For the text-containing cell, return its midpoint in [x, y] coordinate format. 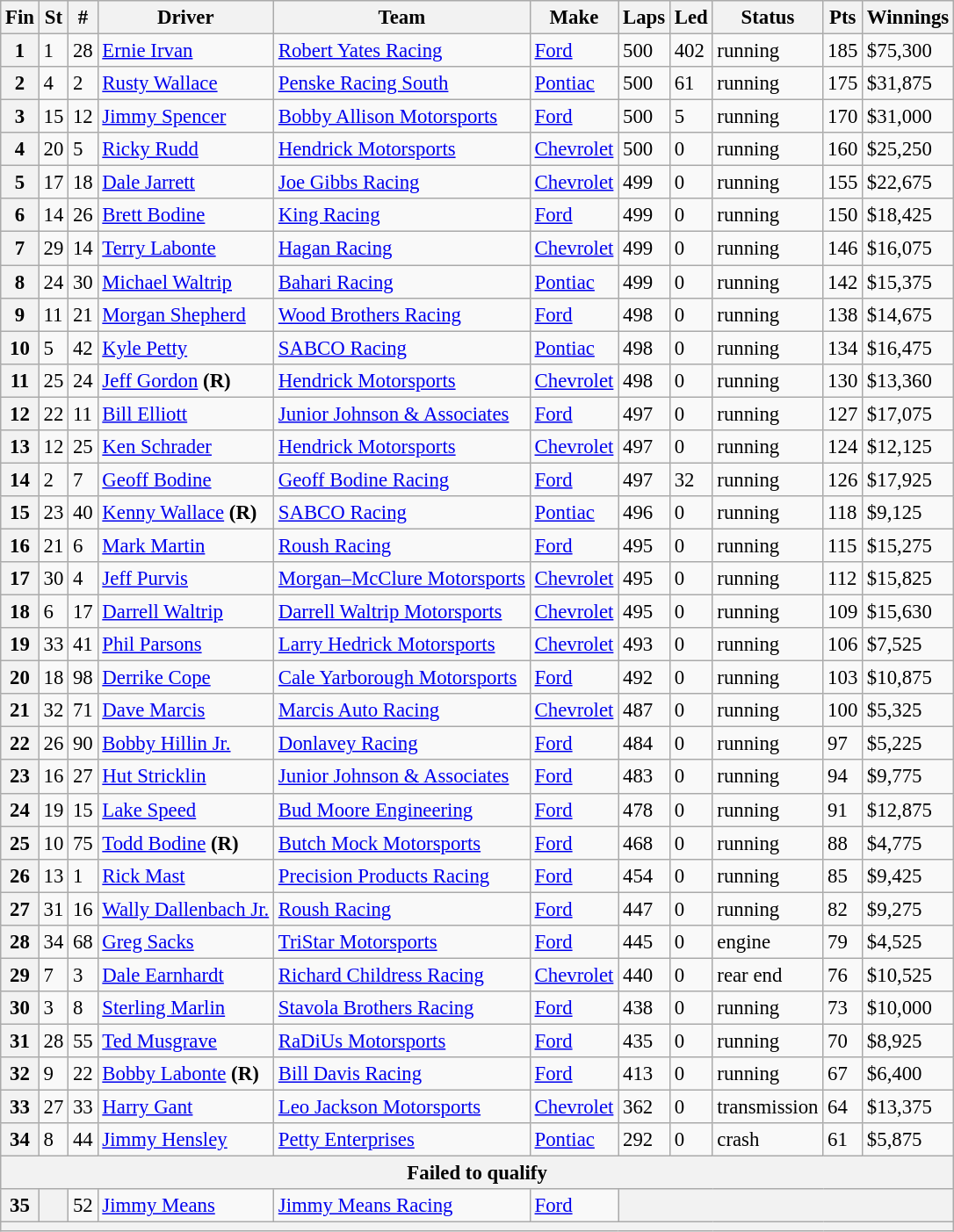
97 [843, 744]
$4,775 [908, 843]
71 [83, 710]
Brett Bodine [185, 215]
Richard Childress Racing [401, 975]
126 [843, 479]
$22,675 [908, 183]
Dale Jarrett [185, 183]
$7,525 [908, 645]
$15,375 [908, 282]
engine [768, 942]
Hagan Racing [401, 249]
Sterling Marlin [185, 1008]
rear end [768, 975]
Mark Martin [185, 545]
Wood Brothers Racing [401, 314]
$5,225 [908, 744]
55 [83, 1041]
Led [690, 18]
Kenny Wallace (R) [185, 513]
Penske Racing South [401, 83]
94 [843, 777]
292 [645, 1140]
Robert Yates Racing [401, 51]
150 [843, 215]
447 [645, 909]
160 [843, 149]
Bobby Hillin Jr. [185, 744]
175 [843, 83]
transmission [768, 1107]
Bobby Labonte (R) [185, 1074]
79 [843, 942]
Morgan–McClure Motorsports [401, 579]
493 [645, 645]
RaDiUs Motorsports [401, 1041]
Rusty Wallace [185, 83]
Fin [20, 18]
$16,475 [908, 348]
Make [574, 18]
478 [645, 810]
Lake Speed [185, 810]
90 [83, 744]
435 [645, 1041]
124 [843, 447]
Ted Musgrave [185, 1041]
$75,300 [908, 51]
496 [645, 513]
$12,125 [908, 447]
75 [83, 843]
487 [645, 710]
484 [645, 744]
Ernie Irvan [185, 51]
138 [843, 314]
Stavola Brothers Racing [401, 1008]
Michael Waltrip [185, 282]
$12,875 [908, 810]
$8,925 [908, 1041]
Rick Mast [185, 875]
Bobby Allison Motorsports [401, 117]
Darrell Waltrip Motorsports [401, 612]
73 [843, 1008]
Team [401, 18]
Winnings [908, 18]
445 [645, 942]
Wally Dallenbach Jr. [185, 909]
$13,360 [908, 380]
Precision Products Racing [401, 875]
103 [843, 678]
$31,875 [908, 83]
64 [843, 1107]
Harry Gant [185, 1107]
70 [843, 1041]
Geoff Bodine Racing [401, 479]
130 [843, 380]
St [53, 18]
Jimmy Hensley [185, 1140]
115 [843, 545]
$14,675 [908, 314]
52 [83, 1206]
Status [768, 18]
35 [20, 1206]
Dale Earnhardt [185, 975]
440 [645, 975]
Jimmy Spencer [185, 117]
Marcis Auto Racing [401, 710]
$10,875 [908, 678]
Greg Sacks [185, 942]
402 [690, 51]
Derrike Cope [185, 678]
$9,775 [908, 777]
Phil Parsons [185, 645]
Darrell Waltrip [185, 612]
492 [645, 678]
Bill Elliott [185, 414]
Todd Bodine (R) [185, 843]
$6,400 [908, 1074]
$16,075 [908, 249]
$13,375 [908, 1107]
109 [843, 612]
$15,825 [908, 579]
Donlavey Racing [401, 744]
Ken Schrader [185, 447]
Hut Stricklin [185, 777]
King Racing [401, 215]
$4,525 [908, 942]
Larry Hedrick Motorsports [401, 645]
468 [645, 843]
Kyle Petty [185, 348]
Terry Labonte [185, 249]
41 [83, 645]
Pts [843, 18]
142 [843, 282]
82 [843, 909]
$17,075 [908, 414]
Dave Marcis [185, 710]
98 [83, 678]
$9,125 [908, 513]
118 [843, 513]
67 [843, 1074]
$9,275 [908, 909]
413 [645, 1074]
$15,275 [908, 545]
$25,250 [908, 149]
Bill Davis Racing [401, 1074]
$9,425 [908, 875]
112 [843, 579]
$10,000 [908, 1008]
134 [843, 348]
TriStar Motorsports [401, 942]
76 [843, 975]
68 [83, 942]
$17,925 [908, 479]
$10,525 [908, 975]
146 [843, 249]
Jimmy Means Racing [401, 1206]
$31,000 [908, 117]
Bud Moore Engineering [401, 810]
483 [645, 777]
Jimmy Means [185, 1206]
Jeff Gordon (R) [185, 380]
438 [645, 1008]
85 [843, 875]
454 [645, 875]
42 [83, 348]
Failed to qualify [478, 1173]
185 [843, 51]
$5,325 [908, 710]
# [83, 18]
106 [843, 645]
Jeff Purvis [185, 579]
88 [843, 843]
$18,425 [908, 215]
Petty Enterprises [401, 1140]
91 [843, 810]
40 [83, 513]
Cale Yarborough Motorsports [401, 678]
Butch Mock Motorsports [401, 843]
127 [843, 414]
100 [843, 710]
Bahari Racing [401, 282]
Leo Jackson Motorsports [401, 1107]
crash [768, 1140]
$5,875 [908, 1140]
$15,630 [908, 612]
362 [645, 1107]
155 [843, 183]
Ricky Rudd [185, 149]
Morgan Shepherd [185, 314]
44 [83, 1140]
Joe Gibbs Racing [401, 183]
Geoff Bodine [185, 479]
Driver [185, 18]
170 [843, 117]
Laps [645, 18]
